Locate the cell with the specified text and output its (X, Y) center coordinate. 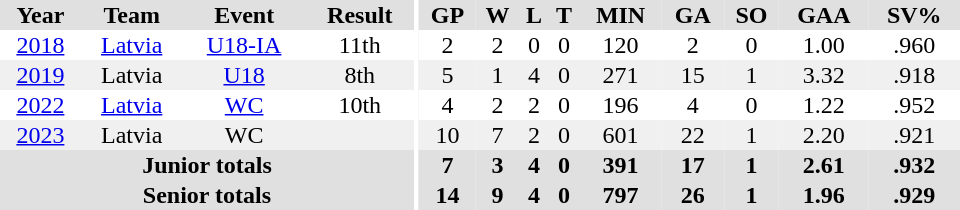
10 (448, 135)
271 (620, 75)
9 (498, 195)
SV% (914, 15)
.952 (914, 105)
U18-IA (244, 45)
2023 (40, 135)
Junior totals (207, 165)
26 (693, 195)
Event (244, 15)
3.32 (824, 75)
601 (620, 135)
SO (752, 15)
Senior totals (207, 195)
.921 (914, 135)
14 (448, 195)
2018 (40, 45)
GA (693, 15)
Result (360, 15)
1.22 (824, 105)
10th (360, 105)
Year (40, 15)
1.96 (824, 195)
120 (620, 45)
15 (693, 75)
GP (448, 15)
5 (448, 75)
MIN (620, 15)
L (534, 15)
.918 (914, 75)
GAA (824, 15)
2019 (40, 75)
1.00 (824, 45)
2.20 (824, 135)
T (564, 15)
797 (620, 195)
391 (620, 165)
8th (360, 75)
11th (360, 45)
196 (620, 105)
2.61 (824, 165)
W (498, 15)
17 (693, 165)
Team (132, 15)
.960 (914, 45)
22 (693, 135)
.932 (914, 165)
2022 (40, 105)
3 (498, 165)
U18 (244, 75)
.929 (914, 195)
